For the text-containing cell, return its midpoint in [x, y] coordinate format. 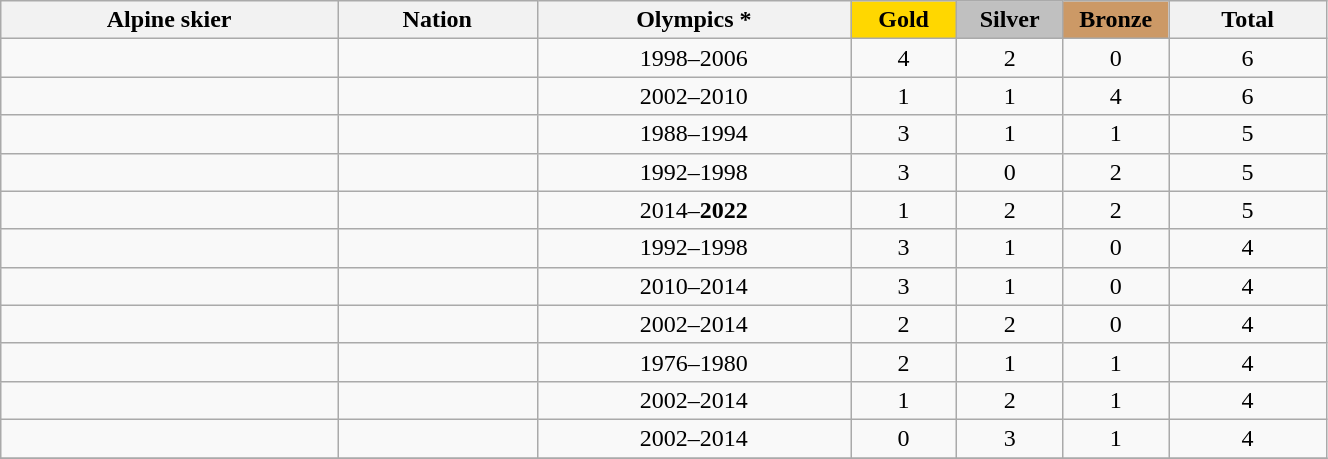
Total [1248, 20]
Gold [904, 20]
1988–1994 [694, 134]
2002–2010 [694, 96]
1976–1980 [694, 362]
Nation [438, 20]
Olympics * [694, 20]
2010–2014 [694, 286]
1998–2006 [694, 58]
2014–2022 [694, 210]
Silver [1010, 20]
Alpine skier [170, 20]
Bronze [1116, 20]
